Pinpoint the cell where the given text exists, returning its (X, Y) midpoint coordinate. 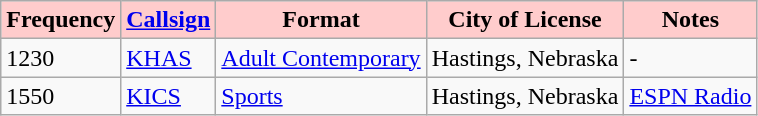
Format (321, 20)
1230 (61, 58)
KICS (168, 96)
Sports (321, 96)
Callsign (168, 20)
Notes (690, 20)
City of License (525, 20)
Frequency (61, 20)
- (690, 58)
ESPN Radio (690, 96)
KHAS (168, 58)
1550 (61, 96)
Adult Contemporary (321, 58)
